Pinpoint the cell where the given text exists, returning its [x, y] midpoint coordinate. 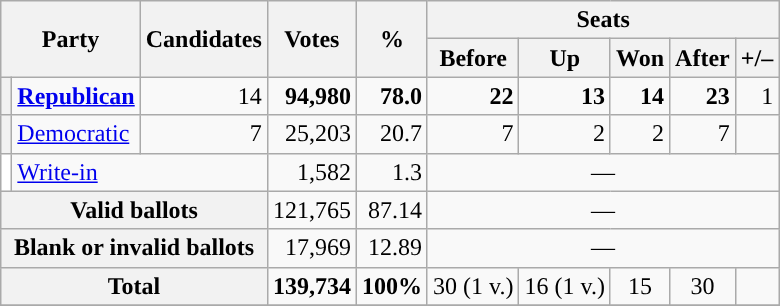
121,765 [312, 210]
94,980 [312, 96]
Candidates [204, 39]
% [392, 39]
Won [640, 58]
139,734 [312, 286]
23 [703, 96]
Party [71, 39]
78.0 [392, 96]
Before [473, 58]
30 [703, 286]
22 [473, 96]
Republican [76, 96]
Write-in [140, 172]
Seats [602, 20]
30 (1 v.) [473, 286]
Votes [312, 39]
1 [756, 96]
15 [640, 286]
Up [565, 58]
12.89 [392, 248]
1.3 [392, 172]
13 [565, 96]
Democratic [76, 134]
100% [392, 286]
After [703, 58]
1,582 [312, 172]
Total [134, 286]
25,203 [312, 134]
87.14 [392, 210]
+/– [756, 58]
16 (1 v.) [565, 286]
Blank or invalid ballots [134, 248]
17,969 [312, 248]
Valid ballots [134, 210]
20.7 [392, 134]
